Scan for the cell matching the given text and deliver its (X, Y) coordinate at center. 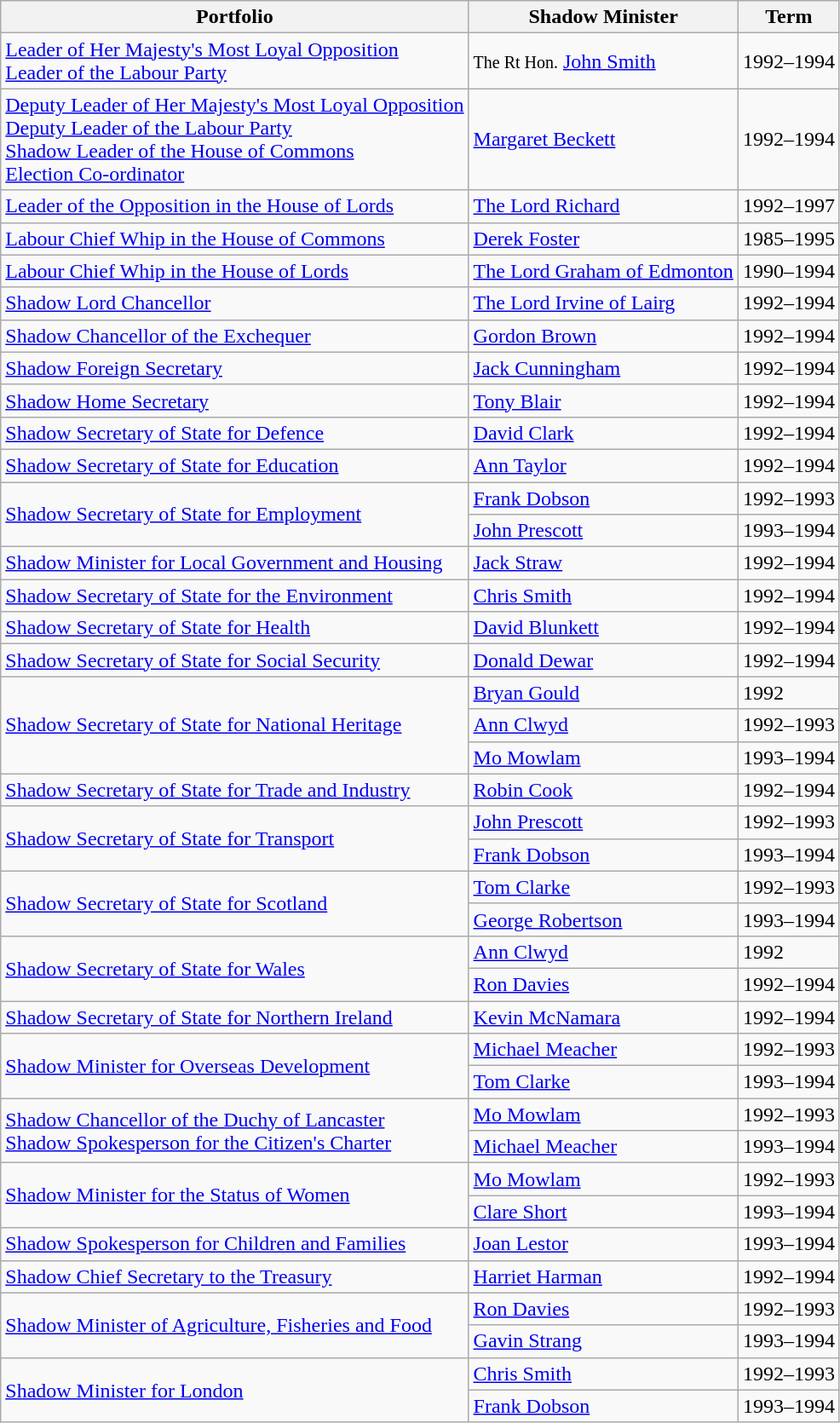
Clare Short (603, 1212)
Shadow Minister for London (235, 1390)
Harriet Harman (603, 1276)
Shadow Minister for Overseas Development (235, 1066)
The Lord Irvine of Lairg (603, 303)
1985–1995 (789, 239)
Term (789, 17)
Deputy Leader of Her Majesty's Most Loyal OppositionDeputy Leader of the Labour PartyShadow Leader of the House of CommonsElection Co-ordinator (235, 140)
Shadow Secretary of State for Transport (235, 838)
Shadow Secretary of State for Social Security (235, 660)
Shadow Home Secretary (235, 400)
Gavin Strang (603, 1341)
1992–1997 (789, 206)
Shadow Chief Secretary to the Treasury (235, 1276)
Shadow Chancellor of the Duchy of LancasterShadow Spokesperson for the Citizen's Charter (235, 1131)
Shadow Chancellor of the Exchequer (235, 336)
Gordon Brown (603, 336)
Shadow Secretary of State for Health (235, 628)
Leader of the Opposition in the House of Lords (235, 206)
Shadow Minister of Agriculture, Fisheries and Food (235, 1325)
Jack Cunningham (603, 368)
Shadow Secretary of State for the Environment (235, 596)
The Rt Hon. John Smith (603, 61)
Shadow Spokesperson for Children and Families (235, 1244)
Jack Straw (603, 563)
Shadow Secretary of State for Scotland (235, 903)
Shadow Secretary of State for Education (235, 465)
Shadow Foreign Secretary (235, 368)
Shadow Minister (603, 17)
Ann Taylor (603, 465)
Labour Chief Whip in the House of Commons (235, 239)
Tony Blair (603, 400)
Shadow Lord Chancellor (235, 303)
Labour Chief Whip in the House of Lords (235, 271)
Shadow Secretary of State for Wales (235, 968)
George Robertson (603, 919)
Derek Foster (603, 239)
Kevin McNamara (603, 1017)
Bryan Gould (603, 693)
The Lord Richard (603, 206)
Shadow Minister for Local Government and Housing (235, 563)
Shadow Secretary of State for Employment (235, 515)
Joan Lestor (603, 1244)
Shadow Secretary of State for Trade and Industry (235, 790)
Donald Dewar (603, 660)
David Blunkett (603, 628)
1990–1994 (789, 271)
Margaret Beckett (603, 140)
Shadow Minister for the Status of Women (235, 1195)
The Lord Graham of Edmonton (603, 271)
Robin Cook (603, 790)
Portfolio (235, 17)
Shadow Secretary of State for Northern Ireland (235, 1017)
Leader of Her Majesty's Most Loyal OppositionLeader of the Labour Party (235, 61)
Shadow Secretary of State for Defence (235, 433)
Shadow Secretary of State for National Heritage (235, 725)
David Clark (603, 433)
